Scan for the cell matching the given text and deliver its [X, Y] coordinate at center. 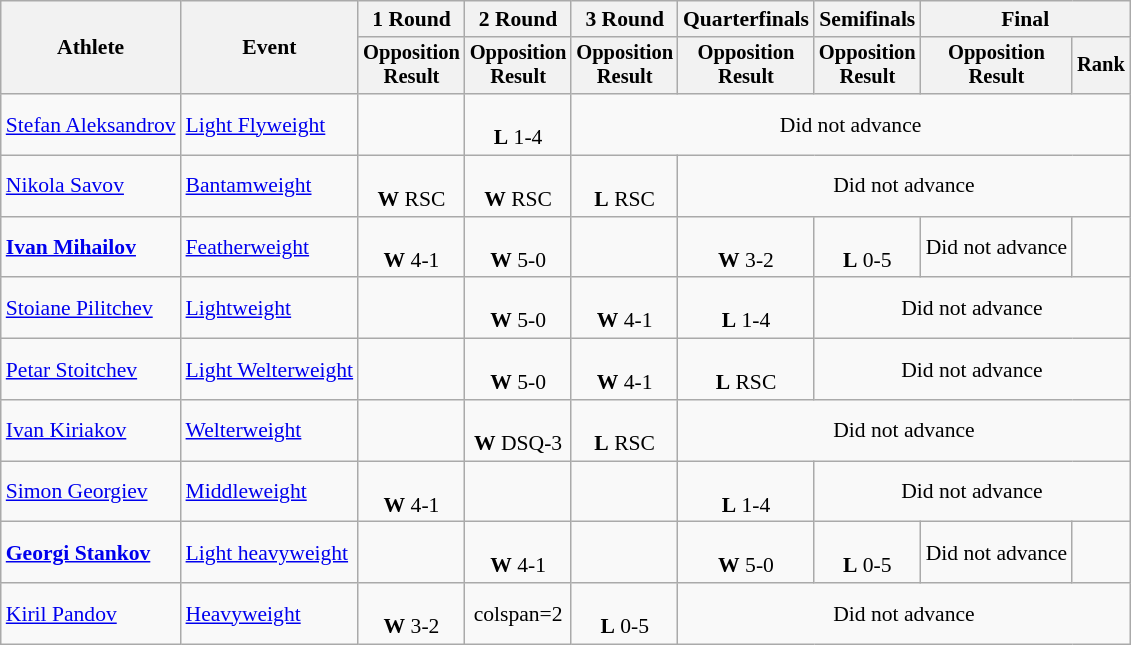
Heavyweight [270, 614]
Middleweight [270, 492]
Ivan Mihailov [91, 248]
Stefan Aleksandrov [91, 124]
Welterweight [270, 430]
Rank [1101, 66]
Athlete [91, 48]
Light Flyweight [270, 124]
Petar Stoitchev [91, 370]
Featherweight [270, 248]
Nikola Savov [91, 186]
W DSQ-3 [518, 430]
Stoiane Pilitchev [91, 308]
1 Round [412, 19]
Lightweight [270, 308]
Final [1026, 19]
Quarterfinals [746, 19]
2 Round [518, 19]
Kiril Pandov [91, 614]
Bantamweight [270, 186]
Semifinals [868, 19]
Light heavyweight [270, 552]
Simon Georgiev [91, 492]
Georgi Stankov [91, 552]
colspan=2 [518, 614]
Event [270, 48]
3 Round [624, 19]
Light Welterweight [270, 370]
Ivan Kiriakov [91, 430]
